Determine the (x, y) coordinate at the center of the cell enclosing the given text.  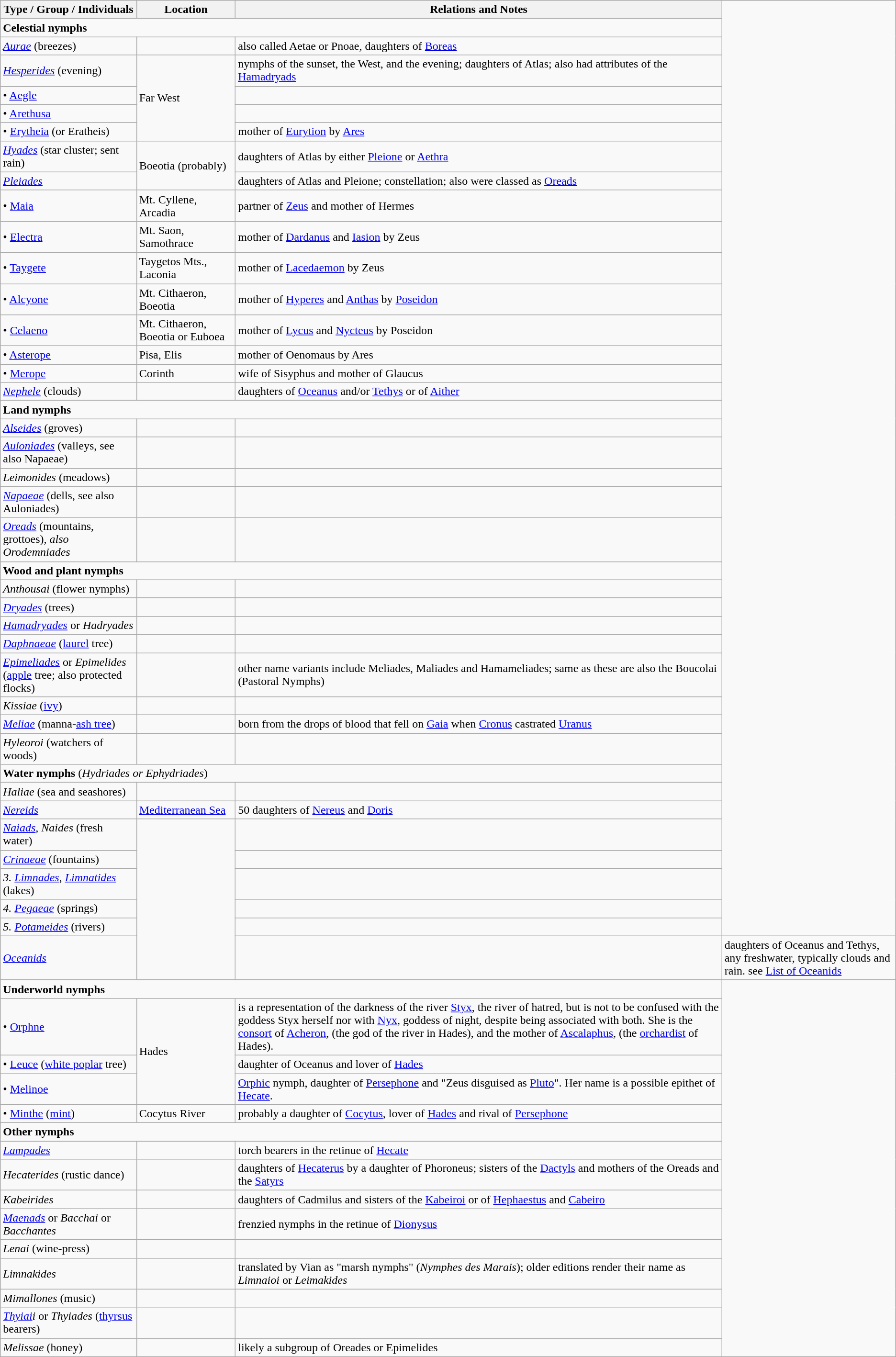
Meliae (manna-ash tree) (68, 724)
other name variants include Meliades, Maliades and Hamameliades; same as these are also the Boucolai (Pastoral Nymphs) (479, 675)
daughter of Oceanus and lover of Hades (479, 1064)
Oreads (mountains, grottoes), also Orodemniades (68, 539)
• Maia (68, 206)
Kabeirides (68, 1200)
likely a subgroup of Oreades or Epimelides (479, 1347)
• Asterope (68, 355)
• Electra (68, 236)
5. Potameides (rivers) (68, 927)
Location (186, 10)
Nephele (clouds) (68, 392)
mother of Lacedaemon by Zeus (479, 268)
daughters of Oceanus and Tethys, any freshwater, typically clouds and rain. see List of Oceanids (809, 958)
• Aegle (68, 95)
Hecaterides (rustic dance) (68, 1175)
Lenai (wine-press) (68, 1249)
daughters of Oceanus and/or Tethys or of Aither (479, 392)
Lampades (68, 1150)
mother of Dardanus and Iasion by Zeus (479, 236)
Naiads, Naides (fresh water) (68, 835)
mother of Hyperes and Anthas by Poseidon (479, 299)
4. Pegaeae (springs) (68, 908)
Oceanids (68, 958)
Hyleoroi (watchers of woods) (68, 749)
Crinaeae (fountains) (68, 859)
• Taygete (68, 268)
partner of Zeus and mother of Hermes (479, 206)
Kissiae (ivy) (68, 706)
Anthousai (flower nymphs) (68, 589)
Melissae (honey) (68, 1347)
Corinth (186, 373)
wife of Sisyphus and mother of Glaucus (479, 373)
• Erytheia (or Eratheis) (68, 132)
Pleiades (68, 181)
• Merope (68, 373)
• Celaeno (68, 330)
daughters of Atlas and Pleione; constellation; also were classed as Oreads (479, 181)
nymphs of the sunset, the West, and the evening; daughters of Atlas; also had attributes of the Hamadryads (479, 71)
mother of Eurytion by Ares (479, 132)
Haliae (sea and seashores) (68, 792)
Taygetos Mts., Laconia (186, 268)
Relations and Notes (479, 10)
Mt. Cyllene, Arcadia (186, 206)
Orphic nymph, daughter of Persephone and "Zeus disguised as Pluto". Her name is a possible epithet of Hecate. (479, 1088)
Nereids (68, 810)
• Minthe (mint) (68, 1114)
Hades (186, 1051)
Mimallones (music) (68, 1298)
probably a daughter of Cocytus, lover of Hades and rival of Persephone (479, 1114)
Aurae (breezes) (68, 46)
daughters of Hecaterus by a daughter of Phoroneus; sisters of the Dactyls and mothers of the Oreads and the Satyrs (479, 1175)
• Melinoe (68, 1088)
• Alcyone (68, 299)
Land nymphs (361, 410)
Mt. Cithaeron, Boeotia or Euboea (186, 330)
Mt. Cithaeron, Boeotia (186, 299)
born from the drops of blood that fell on Gaia when Cronus castrated Uranus (479, 724)
Cocytus River (186, 1114)
Type / Group / Individuals (68, 10)
Alseides (groves) (68, 428)
3. Limnades, Limnatides (lakes) (68, 884)
Mt. Saon, Samothrace (186, 236)
Underworld nymphs (361, 989)
mother of Oenomaus by Ares (479, 355)
Hyades (star cluster; sent rain) (68, 156)
Water nymphs (Hydriades or Ephydriades) (361, 774)
Daphnaeae (laurel tree) (68, 643)
Other nymphs (361, 1132)
Mediterranean Sea (186, 810)
• Arethusa (68, 113)
Leimonides (meadows) (68, 477)
daughters of Cadmilus and sisters of the Kabeiroi or of Hephaestus and Cabeiro (479, 1200)
Pisa, Elis (186, 355)
also called Aetae or Pnoae, daughters of Boreas (479, 46)
Limnakides (68, 1273)
Celestial nymphs (361, 28)
Epimeliades or Epimelides (apple tree; also protected flocks) (68, 675)
• Orphne (68, 1026)
Hesperides (evening) (68, 71)
torch bearers in the retinue of Hecate (479, 1150)
Maenads or Bacchai or Bacchantes (68, 1224)
daughters of Atlas by either Pleione or Aethra (479, 156)
Boeotia (probably) (186, 166)
Napaeae (dells, see also Auloniades) (68, 502)
Hamadryades or Hadryades (68, 625)
Auloniades (valleys, see also Napaeae) (68, 453)
translated by Vian as "marsh nymphs" (Nymphes des Marais); older editions render their name as Limnaioi or Leimakides (479, 1273)
mother of Lycus and Nycteus by Poseidon (479, 330)
Wood and plant nymphs (361, 571)
50 daughters of Nereus and Doris (479, 810)
Far West (186, 98)
Thyiaii or Thyiades (thyrsus bearers) (68, 1323)
Dryades (trees) (68, 607)
frenzied nymphs in the retinue of Dionysus (479, 1224)
• Leuce (white poplar tree) (68, 1064)
